Identify which cell holds the provided text, then report its [x, y] central coordinate. 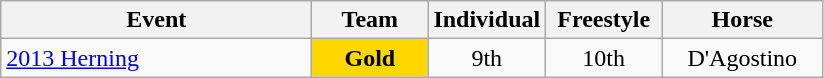
10th [604, 58]
D'Agostino [742, 58]
Freestyle [604, 20]
2013 Herning [156, 58]
Gold [370, 58]
Event [156, 20]
Team [370, 20]
Horse [742, 20]
Individual [487, 20]
9th [487, 58]
